From the cell containing the given text, extract its center point as (x, y) coordinate. 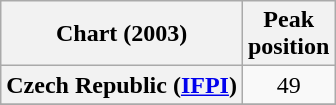
Peakposition (288, 34)
Czech Republic (IFPI) (122, 85)
Chart (2003) (122, 34)
49 (288, 85)
